Pinpoint the cell where the given text exists, returning its (X, Y) midpoint coordinate. 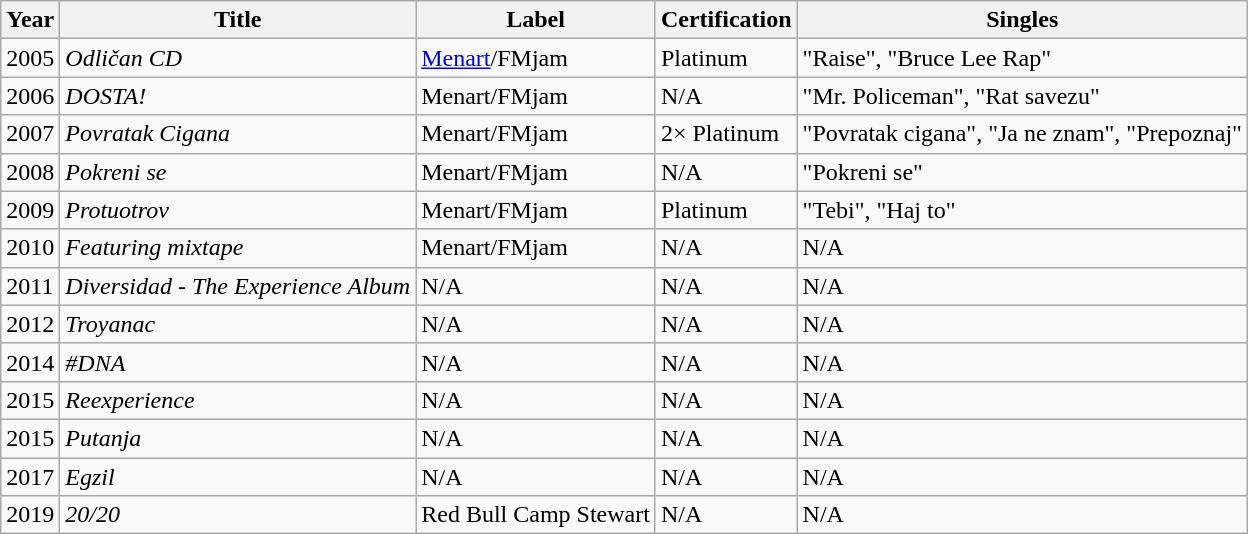
2014 (30, 362)
Singles (1022, 20)
2009 (30, 210)
"Raise", "Bruce Lee Rap" (1022, 58)
2005 (30, 58)
"Povratak cigana", "Ja ne znam", "Prepoznaj" (1022, 134)
"Tebi", "Haj to" (1022, 210)
2006 (30, 96)
Label (536, 20)
2017 (30, 477)
2019 (30, 515)
2007 (30, 134)
20/20 (238, 515)
Troyanac (238, 324)
#DNA (238, 362)
Putanja (238, 438)
Diversidad - The Experience Album (238, 286)
2008 (30, 172)
Egzil (238, 477)
DOSTA! (238, 96)
Protuotrov (238, 210)
Povratak Cigana (238, 134)
Year (30, 20)
"Pokreni se" (1022, 172)
Title (238, 20)
2× Platinum (726, 134)
Red Bull Camp Stewart (536, 515)
Featuring mixtape (238, 248)
Certification (726, 20)
2010 (30, 248)
Reexperience (238, 400)
Odličan CD (238, 58)
2012 (30, 324)
"Mr. Policeman", "Rat savezu" (1022, 96)
Pokreni se (238, 172)
2011 (30, 286)
